Pinpoint the cell where the given text exists, returning its (X, Y) midpoint coordinate. 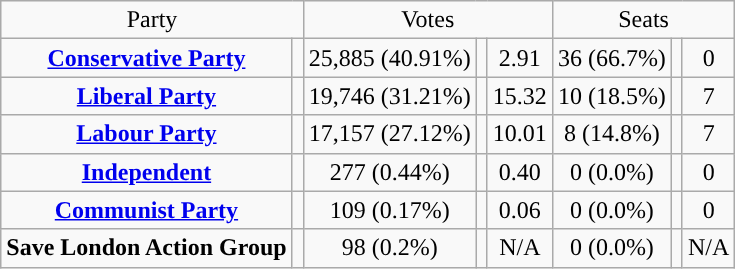
36 (66.7%) (612, 58)
Seats (644, 20)
Communist Party (146, 210)
17,157 (27.12%) (390, 134)
Save London Action Group (146, 248)
277 (0.44%) (390, 172)
10 (18.5%) (612, 96)
8 (14.8%) (612, 134)
98 (0.2%) (390, 248)
Conservative Party (146, 58)
0.06 (520, 210)
Party (152, 20)
Independent (146, 172)
15.32 (520, 96)
25,885 (40.91%) (390, 58)
2.91 (520, 58)
Labour Party (146, 134)
10.01 (520, 134)
19,746 (31.21%) (390, 96)
Votes (428, 20)
109 (0.17%) (390, 210)
0.40 (520, 172)
Liberal Party (146, 96)
